For the text-containing cell, return its midpoint in [x, y] coordinate format. 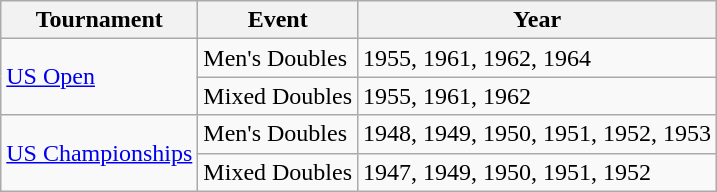
1947, 1949, 1950, 1951, 1952 [538, 172]
1955, 1961, 1962, 1964 [538, 58]
1948, 1949, 1950, 1951, 1952, 1953 [538, 134]
Event [278, 20]
Tournament [100, 20]
US Championships [100, 153]
Year [538, 20]
1955, 1961, 1962 [538, 96]
US Open [100, 77]
